Identify which cell holds the provided text, then report its [x, y] central coordinate. 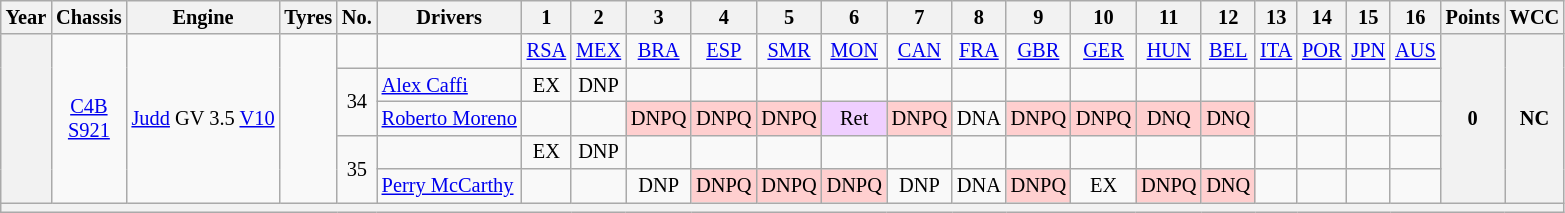
AUS [1415, 51]
3 [658, 17]
Judd GV 3.5 V10 [204, 118]
9 [1038, 17]
MON [854, 51]
11 [1168, 17]
2 [598, 17]
1 [546, 17]
FRA [979, 51]
Engine [204, 17]
No. [357, 17]
Alex Caffi [450, 85]
CAN [920, 51]
JPN [1368, 51]
16 [1415, 17]
GER [1104, 51]
BRA [658, 51]
15 [1368, 17]
Roberto Moreno [450, 118]
C4BS921 [88, 118]
Tyres [308, 17]
12 [1228, 17]
0 [1473, 118]
5 [788, 17]
BEL [1228, 51]
34 [357, 102]
WCC [1535, 17]
13 [1276, 17]
Year [26, 17]
35 [357, 168]
POR [1322, 51]
MEX [598, 51]
14 [1322, 17]
NC [1535, 118]
Points [1473, 17]
6 [854, 17]
Chassis [88, 17]
HUN [1168, 51]
Ret [854, 118]
7 [920, 17]
8 [979, 17]
ITA [1276, 51]
GBR [1038, 51]
RSA [546, 51]
ESP [724, 51]
Drivers [450, 17]
SMR [788, 51]
Perry McCarthy [450, 186]
10 [1104, 17]
4 [724, 17]
